Find where the given text appears and provide that cell's center as [X, Y] coordinate. 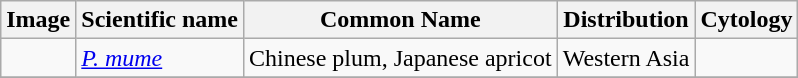
Western Asia [626, 58]
P. mume [160, 58]
Chinese plum, Japanese apricot [400, 58]
Cytology [746, 20]
Common Name [400, 20]
Scientific name [160, 20]
Image [38, 20]
Distribution [626, 20]
